Output the (X, Y) coordinate of the center of the cell containing the given text.  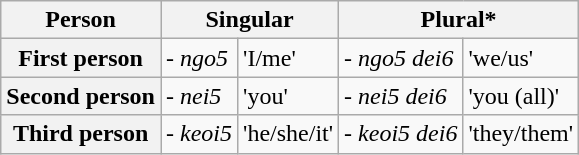
'we/us' (521, 58)
- nei5 dei6 (401, 96)
'you (all)' (521, 96)
- keoi5 (198, 134)
'he/she/it' (288, 134)
'you' (288, 96)
- ngo5 dei6 (401, 58)
'they/them' (521, 134)
Second person (81, 96)
First person (81, 58)
Singular (249, 20)
Plural* (459, 20)
'I/me' (288, 58)
Third person (81, 134)
Person (81, 20)
- ngo5 (198, 58)
- nei5 (198, 96)
- keoi5 dei6 (401, 134)
